Locate the cell with the specified text and output its (X, Y) center coordinate. 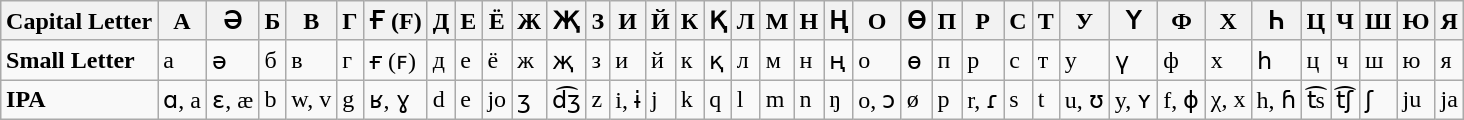
ф (1182, 60)
й (660, 60)
Ц (1316, 21)
В (312, 21)
д (441, 60)
Ф (1182, 21)
Б (272, 21)
ʒ (530, 100)
w, v (312, 100)
ө (916, 60)
қ (718, 60)
t (1046, 100)
У (1084, 21)
м (777, 60)
t͡ʃ (1346, 100)
Ю (1416, 21)
Ё (497, 21)
ŋ (838, 100)
m (777, 100)
ɑ, a (182, 100)
Г (350, 21)
a (182, 60)
ж (530, 60)
Һ (1276, 21)
j (660, 100)
l (746, 100)
k (689, 100)
һ (1276, 60)
Ч (1346, 21)
ү (1134, 60)
з (598, 60)
t͡s (1316, 100)
Ә (232, 21)
ʁ, ɣ (395, 100)
н (809, 60)
С (1018, 21)
Capital Letter (80, 21)
r, ɾ (983, 100)
Ү (1134, 21)
П (947, 21)
q (718, 100)
Қ (718, 21)
b (272, 100)
е (468, 60)
Ң (838, 21)
p (947, 100)
d͡ʒ (566, 100)
О (878, 21)
о (878, 60)
җ (566, 60)
Т (1046, 21)
χ, x (1228, 100)
х (1228, 60)
к (689, 60)
ø (916, 100)
Е (468, 21)
Й (660, 21)
и (628, 60)
л (746, 60)
h, ɦ (1276, 100)
ʃ (1378, 100)
р (983, 60)
ɛ, æ (232, 100)
IPA (80, 100)
Д (441, 21)
ё (497, 60)
y, ʏ (1134, 100)
s (1018, 100)
ja (1449, 100)
jo (497, 100)
И (628, 21)
у (1084, 60)
ə (232, 60)
g (350, 100)
я (1449, 60)
З (598, 21)
i, ɨ (628, 100)
ң (838, 60)
Ш (1378, 21)
А (182, 21)
Н (809, 21)
Л (746, 21)
Ғ (F) (395, 21)
с (1018, 60)
Ж (530, 21)
ч (1346, 60)
ғ (ꜰ) (395, 60)
п (947, 60)
Small Letter (80, 60)
e (468, 100)
o, ɔ (878, 100)
б (272, 60)
n (809, 100)
u, ʊ (1084, 100)
ц (1316, 60)
К (689, 21)
Р (983, 21)
Җ (566, 21)
г (350, 60)
Я (1449, 21)
ш (1378, 60)
ju (1416, 100)
z (598, 100)
в (312, 60)
Ө (916, 21)
f, ɸ (1182, 100)
d (441, 100)
М (777, 21)
ю (1416, 60)
т (1046, 60)
Х (1228, 21)
